Find where the given text appears and provide that cell's center as [x, y] coordinate. 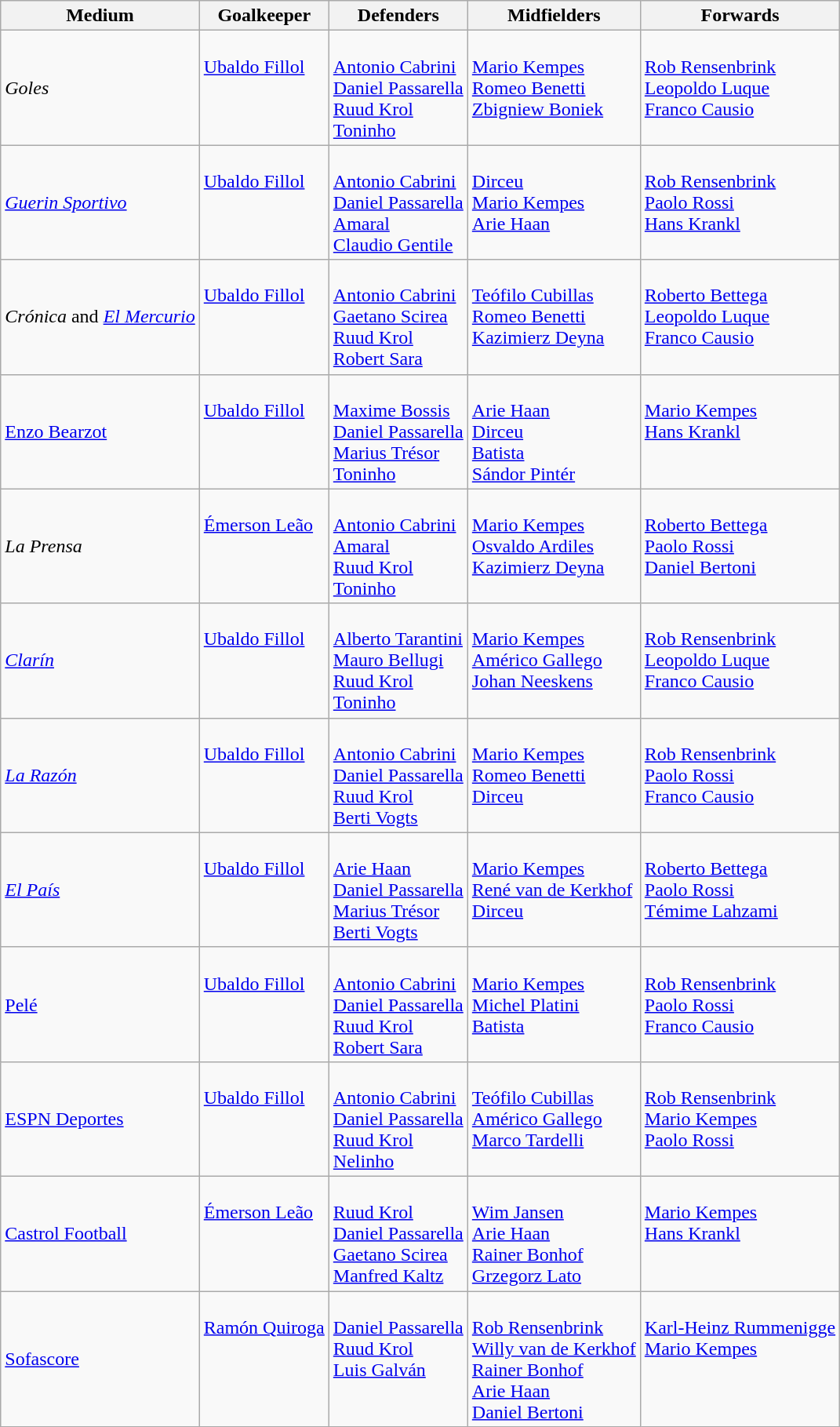
Dirceu Mario Kempes Arie Haan [554, 202]
Guerin Sportivo [100, 202]
Antonio Cabrini Daniel Passarella Ruud Krol Berti Vogts [398, 775]
Maxime Bossis Daniel Passarella Marius Trésor Toninho [398, 431]
ESPN Deportes [100, 1119]
Ruud Krol Daniel Passarella Gaetano Scirea Manfred Kaltz [398, 1233]
Enzo Bearzot [100, 431]
Castrol Football [100, 1233]
La Razón [100, 775]
Mario Kempes Romeo Benetti Zbigniew Boniek [554, 88]
Antonio Cabrini Daniel Passarella Ruud Krol Robert Sara [398, 1004]
Goles [100, 88]
Arie Haan Daniel Passarella Marius Trésor Berti Vogts [398, 890]
Roberto Bettega Paolo Rossi Témime Lahzami [740, 890]
Mario Kempes Osvaldo Ardiles Kazimierz Deyna [554, 546]
Antonio Cabrini Amaral Ruud Krol Toninho [398, 546]
Defenders [398, 16]
Rob Rensenbrink Paolo Rossi Hans Krankl [740, 202]
Medium [100, 16]
Arie Haan Dirceu Batista Sándor Pintér [554, 431]
Mario Kempes René van de Kerkhof Dirceu [554, 890]
Alberto Tarantini Mauro Bellugi Ruud Krol Toninho [398, 661]
Goalkeeper [264, 16]
Teófilo Cubillas Américo Gallego Marco Tardelli [554, 1119]
El País [100, 890]
Teófilo Cubillas Romeo Benetti Kazimierz Deyna [554, 317]
Wim Jansen Arie Haan Rainer Bonhof Grzegorz Lato [554, 1233]
Mario Kempes Michel Platini Batista [554, 1004]
Karl-Heinz Rummenigge Mario Kempes [740, 1359]
Crónica and El Mercurio [100, 317]
Antonio Cabrini Gaetano Scirea Ruud Krol Robert Sara [398, 317]
Forwards [740, 16]
Midfielders [554, 16]
Sofascore [100, 1359]
Mario Kempes Romeo Benetti Dirceu [554, 775]
Antonio Cabrini Daniel Passarella Ruud Krol Toninho [398, 88]
Rob Rensenbrink Willy van de Kerkhof Rainer Bonhof Arie Haan Daniel Bertoni [554, 1359]
Antonio Cabrini Daniel Passarella Ruud Krol Nelinho [398, 1119]
Clarín [100, 661]
Roberto Bettega Leopoldo Luque Franco Causio [740, 317]
Rob Rensenbrink Mario Kempes Paolo Rossi [740, 1119]
Daniel Passarella Ruud Krol Luis Galván [398, 1359]
Antonio Cabrini Daniel Passarella Amaral Claudio Gentile [398, 202]
Mario Kempes Américo Gallego Johan Neeskens [554, 661]
Pelé [100, 1004]
Roberto Bettega Paolo Rossi Daniel Bertoni [740, 546]
Ramón Quiroga [264, 1359]
La Prensa [100, 546]
